Provide the [X, Y] coordinate of the cell's center where the given text is located.  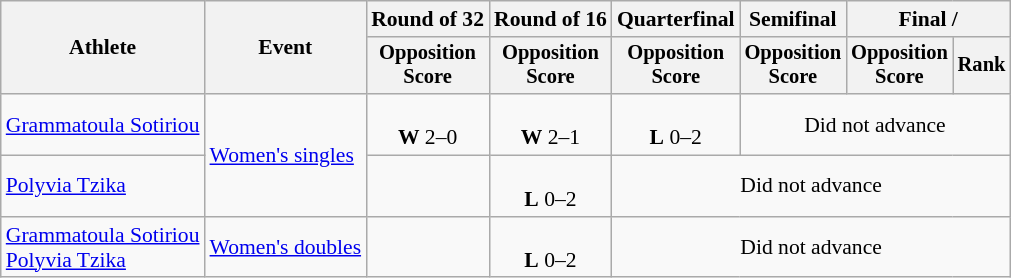
Women's doubles [286, 248]
Round of 16 [550, 19]
Event [286, 48]
W 2–0 [428, 124]
Quarterfinal [676, 19]
Semifinal [794, 19]
W 2–1 [550, 124]
Final / [928, 19]
Grammatoula SotiriouPolyvia Tzika [103, 248]
Round of 32 [428, 19]
Grammatoula Sotiriou [103, 124]
Polyvia Tzika [103, 186]
Athlete [103, 48]
Women's singles [286, 155]
Rank [982, 66]
